For the text-containing cell, return its midpoint in (X, Y) coordinate format. 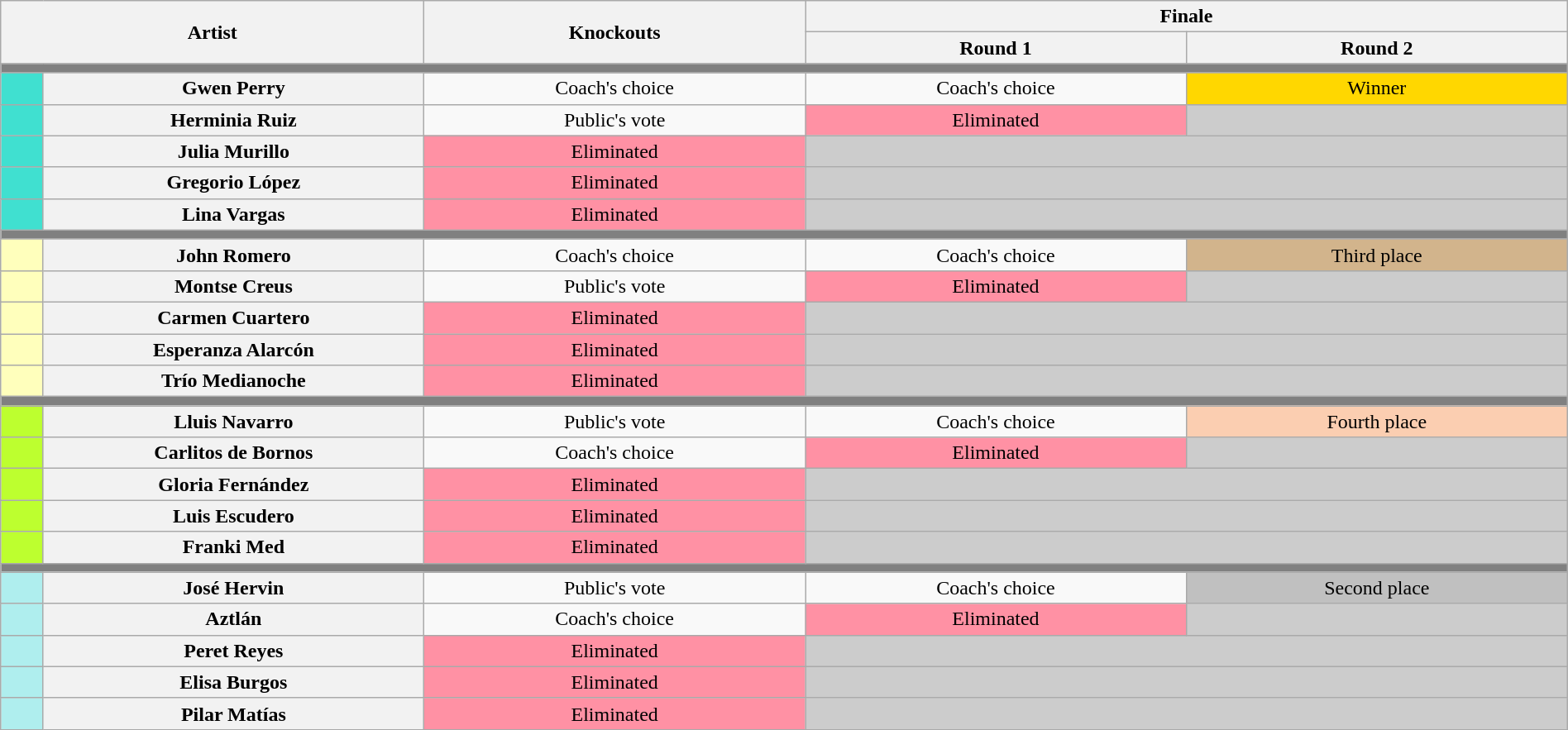
Gloria Fernández (233, 484)
Artist (213, 32)
Trío Medianoche (233, 381)
Julia Murillo (233, 151)
Third place (1376, 255)
Round 1 (996, 48)
Gregorio López (233, 183)
Franki Med (233, 547)
Montse Creus (233, 286)
Knockouts (615, 32)
Elisa Burgos (233, 682)
Second place (1376, 588)
Lina Vargas (233, 214)
Carmen Cuartero (233, 317)
Round 2 (1376, 48)
Pilar Matías (233, 713)
José Hervin (233, 588)
John Romero (233, 255)
Luis Escudero (233, 516)
Esperanza Alarcón (233, 350)
Fourth place (1376, 422)
Aztlán (233, 619)
Gwen Perry (233, 88)
Finale (1187, 17)
Winner (1376, 88)
Carlitos de Bornos (233, 453)
Herminia Ruiz (233, 120)
Peret Reyes (233, 651)
Lluis Navarro (233, 422)
